Return (X, Y) of the center of cell containing provided text 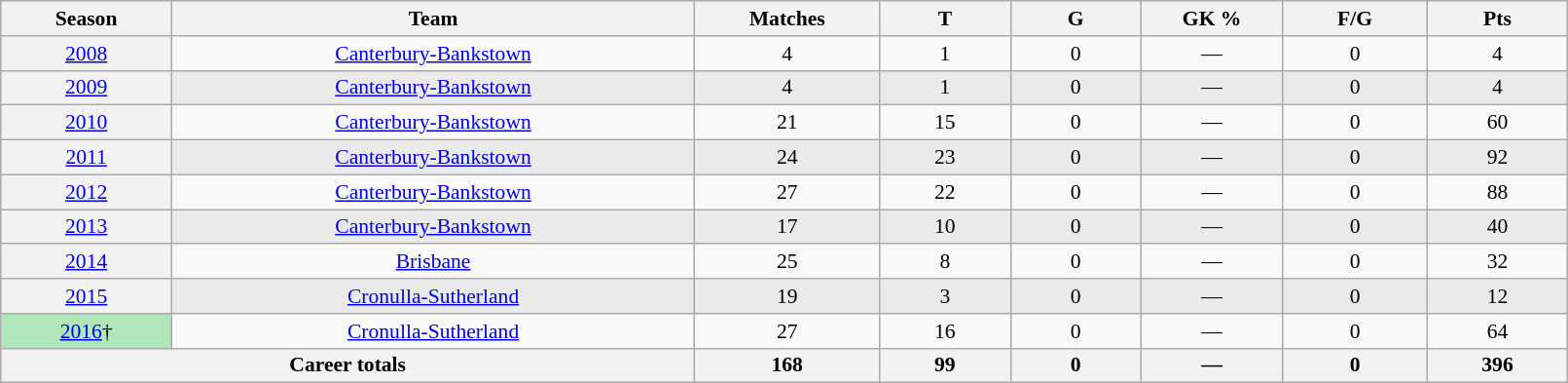
Brisbane (434, 262)
396 (1497, 365)
G (1076, 19)
32 (1497, 262)
T (945, 19)
40 (1497, 227)
2010 (87, 123)
25 (787, 262)
3 (945, 296)
F/G (1355, 19)
2015 (87, 296)
23 (945, 158)
21 (787, 123)
16 (945, 331)
2009 (87, 88)
19 (787, 296)
GK % (1212, 19)
2008 (87, 54)
2013 (87, 227)
15 (945, 123)
12 (1497, 296)
22 (945, 192)
60 (1497, 123)
8 (945, 262)
17 (787, 227)
99 (945, 365)
Season (87, 19)
Pts (1497, 19)
Matches (787, 19)
2014 (87, 262)
10 (945, 227)
24 (787, 158)
168 (787, 365)
2011 (87, 158)
2016† (87, 331)
Team (434, 19)
64 (1497, 331)
92 (1497, 158)
88 (1497, 192)
2012 (87, 192)
Career totals (348, 365)
